Scan for the cell matching the given text and deliver its (x, y) coordinate at center. 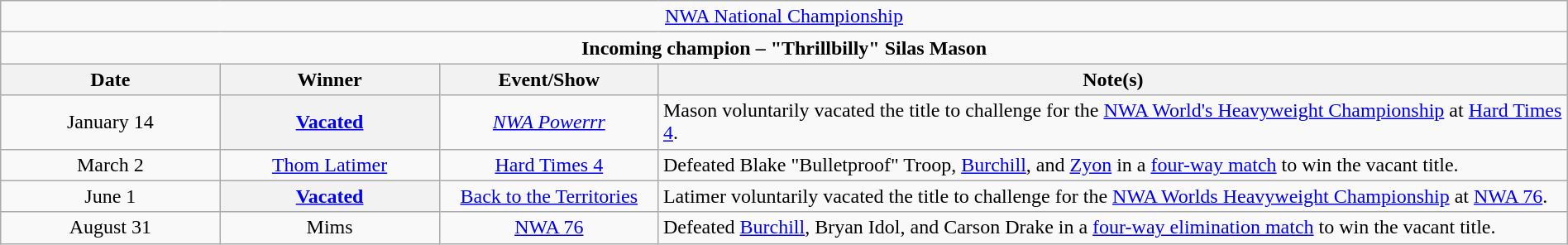
Thom Latimer (329, 165)
March 2 (111, 165)
NWA Powerrr (549, 122)
Date (111, 79)
Winner (329, 79)
Back to the Territories (549, 196)
August 31 (111, 228)
Defeated Blake "Bulletproof" Troop, Burchill, and Zyon in a four-way match to win the vacant title. (1113, 165)
Mims (329, 228)
January 14 (111, 122)
Incoming champion – "Thrillbilly" Silas Mason (784, 48)
NWA 76 (549, 228)
Mason voluntarily vacated the title to challenge for the NWA World's Heavyweight Championship at Hard Times 4. (1113, 122)
Defeated Burchill, Bryan Idol, and Carson Drake in a four-way elimination match to win the vacant title. (1113, 228)
Event/Show (549, 79)
NWA National Championship (784, 17)
June 1 (111, 196)
Hard Times 4 (549, 165)
Latimer voluntarily vacated the title to challenge for the NWA Worlds Heavyweight Championship at NWA 76. (1113, 196)
Note(s) (1113, 79)
